Return the [X, Y] coordinate for the center point of the cell that contains the specified text.  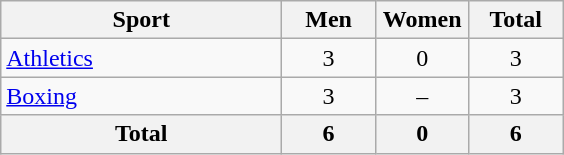
Sport [142, 20]
Women [422, 20]
Men [329, 20]
Boxing [142, 96]
– [422, 96]
Athletics [142, 58]
